Determine the [X, Y] coordinate at the center of the cell enclosing the given text.  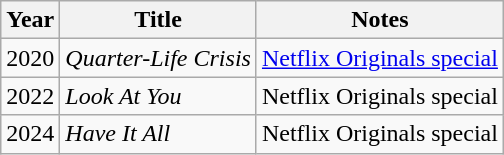
Title [158, 20]
2022 [30, 96]
Look At You [158, 96]
Notes [380, 20]
2020 [30, 58]
Year [30, 20]
Have It All [158, 134]
Quarter-Life Crisis [158, 58]
2024 [30, 134]
